Determine the [x, y] coordinate at the center of the cell enclosing the given text.  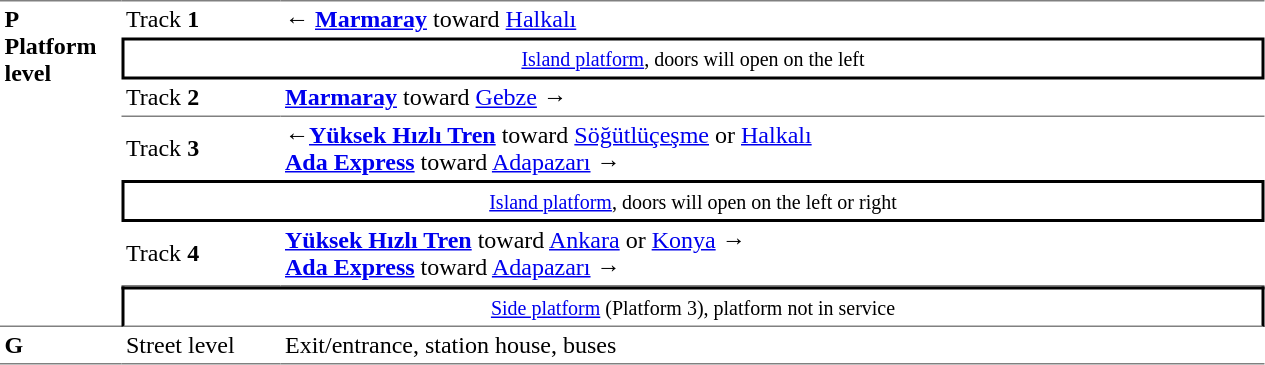
Track 2 [202, 98]
Yüksek Hızlı Tren toward Ankara or Konya → Ada Express toward Adapazarı → [772, 254]
Marmaray toward Gebze → [772, 98]
PPlatform level [61, 164]
Side platform (Platform 3), platform not in service [694, 306]
Island platform, doors will open on the left or right [694, 201]
Track 4 [202, 254]
G [61, 346]
←Yüksek Hızlı Tren toward Söğütlüçeşme or Halkalı Ada Express toward Adapazarı → [772, 148]
Track 3 [202, 148]
Island platform, doors will open on the left [694, 59]
Exit/entrance, station house, buses [772, 346]
← Marmaray toward Halkalı [772, 19]
Street level [202, 346]
Track 1 [202, 19]
